Scan for the cell matching the given text and deliver its (x, y) coordinate at center. 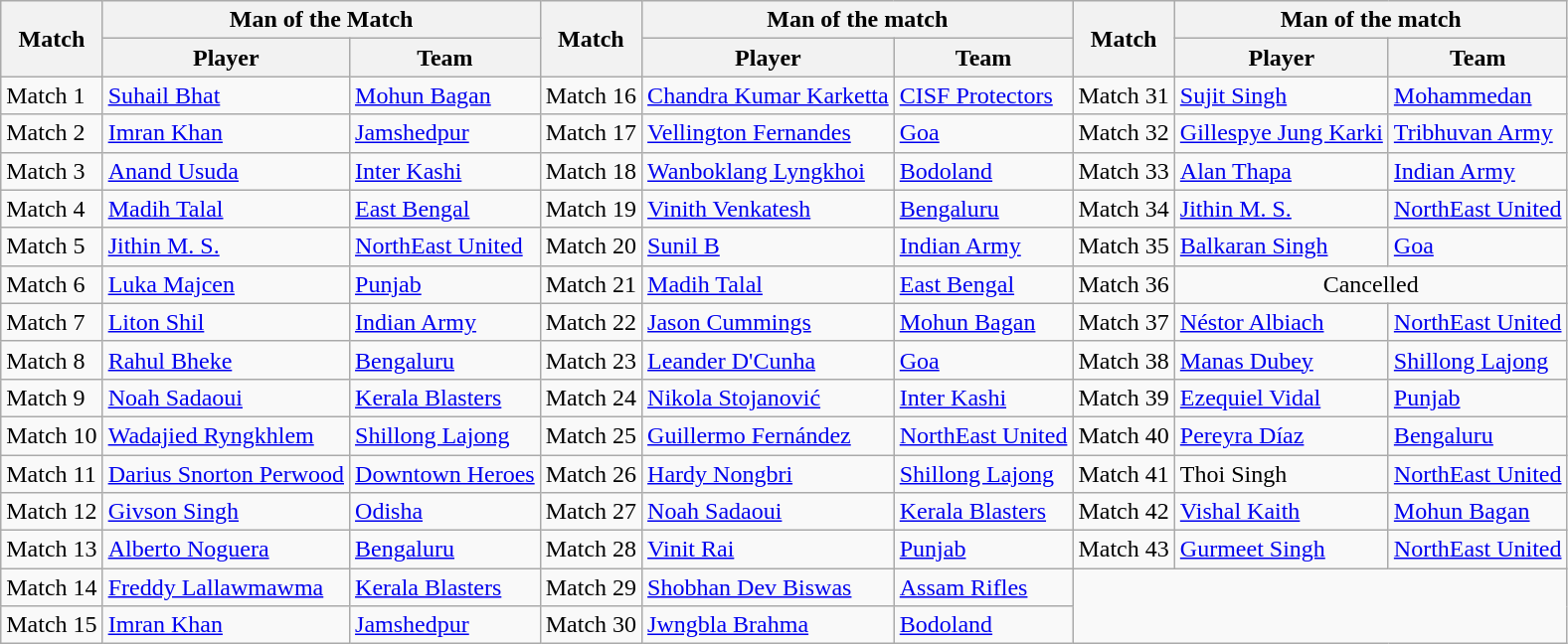
Match 2 (52, 133)
Manas Dubey (1281, 360)
Alan Thapa (1281, 171)
Match 36 (1124, 284)
Sunil B (769, 246)
Suhail Bhat (226, 95)
Downtown Heroes (445, 474)
Alberto Noguera (226, 550)
Match 21 (591, 284)
Match 9 (52, 398)
Tribhuvan Army (1478, 133)
CISF Protectors (983, 95)
Match 29 (591, 587)
Match 19 (591, 209)
Chandra Kumar Karketta (769, 95)
Match 33 (1124, 171)
Match 34 (1124, 209)
Match 7 (52, 322)
Hardy Nongbri (769, 474)
Jwngbla Brahma (769, 625)
Match 30 (591, 625)
Match 6 (52, 284)
Anand Usuda (226, 171)
Match 40 (1124, 435)
Balkaran Singh (1281, 246)
Ezequiel Vidal (1281, 398)
Givson Singh (226, 512)
Vellington Fernandes (769, 133)
Match 35 (1124, 246)
Pereyra Díaz (1281, 435)
Vinit Rai (769, 550)
Wadajied Ryngkhlem (226, 435)
Match 27 (591, 512)
Match 17 (591, 133)
Match 11 (52, 474)
Cancelled (1370, 284)
Match 13 (52, 550)
Néstor Albiach (1281, 322)
Nikola Stojanović (769, 398)
Match 8 (52, 360)
Gillespye Jung Karki (1281, 133)
Sujit Singh (1281, 95)
Match 18 (591, 171)
Rahul Bheke (226, 360)
Thoi Singh (1281, 474)
Match 12 (52, 512)
Jason Cummings (769, 322)
Match 14 (52, 587)
Match 26 (591, 474)
Match 37 (1124, 322)
Match 1 (52, 95)
Match 16 (591, 95)
Match 3 (52, 171)
Match 15 (52, 625)
Freddy Lallawmawma (226, 587)
Gurmeet Singh (1281, 550)
Match 38 (1124, 360)
Match 43 (1124, 550)
Match 39 (1124, 398)
Man of the Match (321, 20)
Liton Shil (226, 322)
Guillermo Fernández (769, 435)
Match 32 (1124, 133)
Match 10 (52, 435)
Match 25 (591, 435)
Match 41 (1124, 474)
Match 22 (591, 322)
Luka Majcen (226, 284)
Match 31 (1124, 95)
Mohammedan (1478, 95)
Darius Snorton Perwood (226, 474)
Match 42 (1124, 512)
Match 5 (52, 246)
Match 20 (591, 246)
Wanboklang Lyngkhoi (769, 171)
Vishal Kaith (1281, 512)
Vinith Venkatesh (769, 209)
Leander D'Cunha (769, 360)
Match 28 (591, 550)
Match 24 (591, 398)
Match 4 (52, 209)
Match 23 (591, 360)
Odisha (445, 512)
Shobhan Dev Biswas (769, 587)
Assam Rifles (983, 587)
